Return (x, y) of the center of cell containing provided text 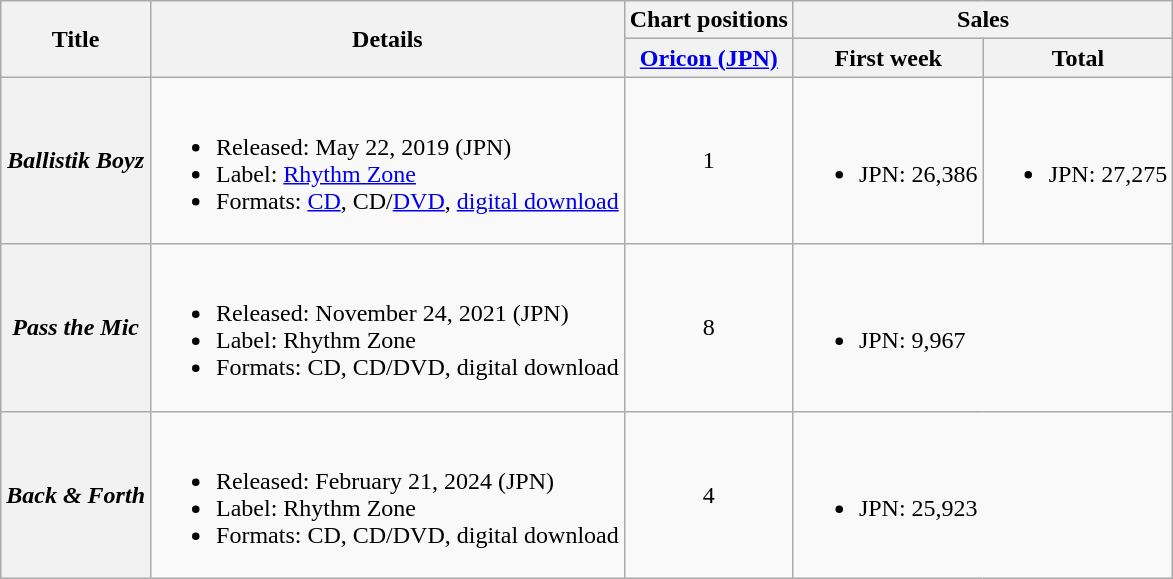
8 (708, 328)
1 (708, 160)
Released: February 21, 2024 (JPN)Label: Rhythm ZoneFormats: CD, CD/DVD, digital download (388, 494)
JPN: 25,923 (983, 494)
Released: November 24, 2021 (JPN)Label: Rhythm ZoneFormats: CD, CD/DVD, digital download (388, 328)
Ballistik Boyz (76, 160)
Back & Forth (76, 494)
Title (76, 39)
JPN: 26,386 (888, 160)
Total (1078, 58)
Pass the Mic (76, 328)
Sales (983, 20)
Details (388, 39)
JPN: 27,275 (1078, 160)
Chart positions (708, 20)
JPN: 9,967 (983, 328)
Oricon (JPN) (708, 58)
4 (708, 494)
First week (888, 58)
Released: May 22, 2019 (JPN)Label: Rhythm ZoneFormats: CD, CD/DVD, digital download (388, 160)
